Locate the cell with the specified text and output its (X, Y) center coordinate. 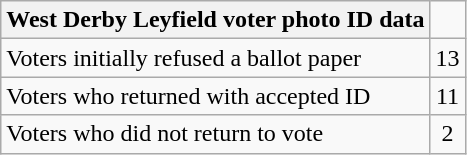
Voters who did not return to vote (216, 134)
Voters initially refused a ballot paper (216, 58)
11 (448, 96)
West Derby Leyfield voter photo ID data (216, 20)
Voters who returned with accepted ID (216, 96)
13 (448, 58)
2 (448, 134)
